Find where the given text appears and provide that cell's center as [x, y] coordinate. 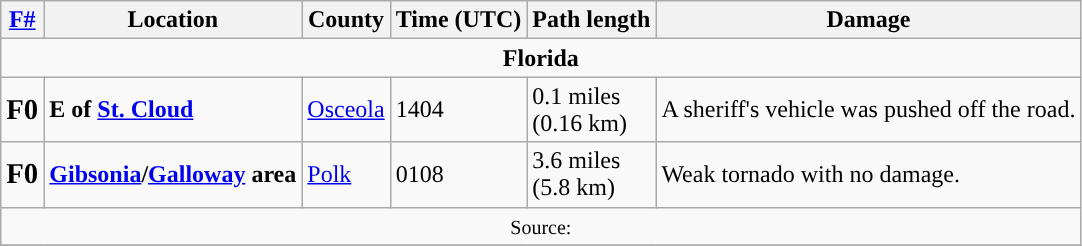
Polk [346, 174]
0108 [458, 174]
Osceola [346, 110]
0.1 miles (0.16 km) [592, 110]
Florida [541, 58]
Time (UTC) [458, 20]
F# [22, 20]
A sheriff's vehicle was pushed off the road. [868, 110]
Path length [592, 20]
County [346, 20]
Damage [868, 20]
1404 [458, 110]
Gibsonia/Galloway area [173, 174]
E of St. Cloud [173, 110]
Source: [541, 226]
Weak tornado with no damage. [868, 174]
Location [173, 20]
3.6 miles (5.8 km) [592, 174]
